For the text-containing cell, return its midpoint in (X, Y) coordinate format. 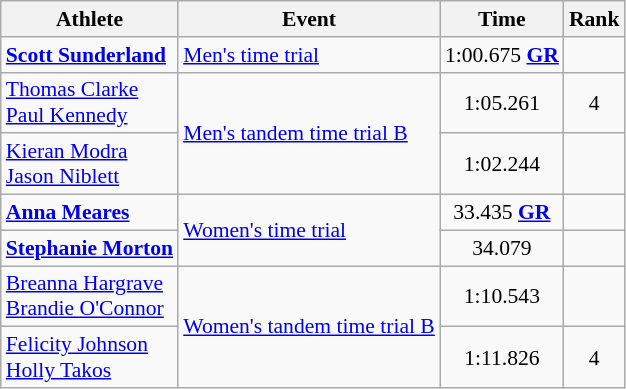
33.435 GR (502, 213)
Kieran ModraJason Niblett (90, 164)
Rank (594, 19)
Stephanie Morton (90, 248)
Time (502, 19)
1:05.261 (502, 102)
1:10.543 (502, 296)
1:02.244 (502, 164)
Event (309, 19)
Men's time trial (309, 55)
34.079 (502, 248)
Athlete (90, 19)
Men's tandem time trial B (309, 133)
Breanna HargraveBrandie O'Connor (90, 296)
1:11.826 (502, 358)
Women's tandem time trial B (309, 327)
Thomas ClarkePaul Kennedy (90, 102)
Scott Sunderland (90, 55)
1:00.675 GR (502, 55)
Women's time trial (309, 230)
Anna Meares (90, 213)
Felicity JohnsonHolly Takos (90, 358)
